Find where the given text appears and provide that cell's center as (x, y) coordinate. 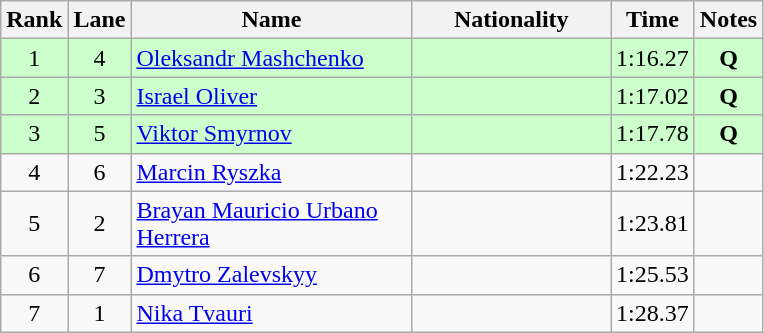
Lane (100, 20)
1:22.23 (653, 172)
1:28.37 (653, 313)
Marcin Ryszka (272, 172)
Time (653, 20)
Rank (34, 20)
1:17.02 (653, 96)
Name (272, 20)
1:25.53 (653, 275)
1:17.78 (653, 134)
Dmytro Zalevskyy (272, 275)
Israel Oliver (272, 96)
1:23.81 (653, 224)
Nationality (512, 20)
Oleksandr Mashchenko (272, 58)
Nika Tvauri (272, 313)
Viktor Smyrnov (272, 134)
Notes (728, 20)
Brayan Mauricio Urbano Herrera (272, 224)
1:16.27 (653, 58)
